Search for the cell housing the specified text and yield its (x, y) center coordinate. 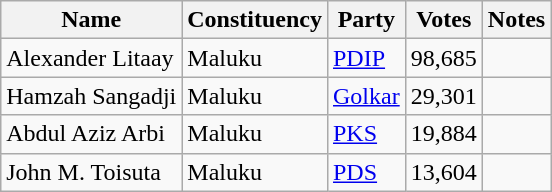
Golkar (366, 96)
Hamzah Sangadji (92, 96)
Name (92, 20)
98,685 (444, 58)
Alexander Litaay (92, 58)
29,301 (444, 96)
Constituency (255, 20)
PDIP (366, 58)
PDS (366, 172)
19,884 (444, 134)
13,604 (444, 172)
Votes (444, 20)
Notes (516, 20)
Abdul Aziz Arbi (92, 134)
Party (366, 20)
John M. Toisuta (92, 172)
PKS (366, 134)
